Determine the (X, Y) coordinate at the center of the cell enclosing the given text.  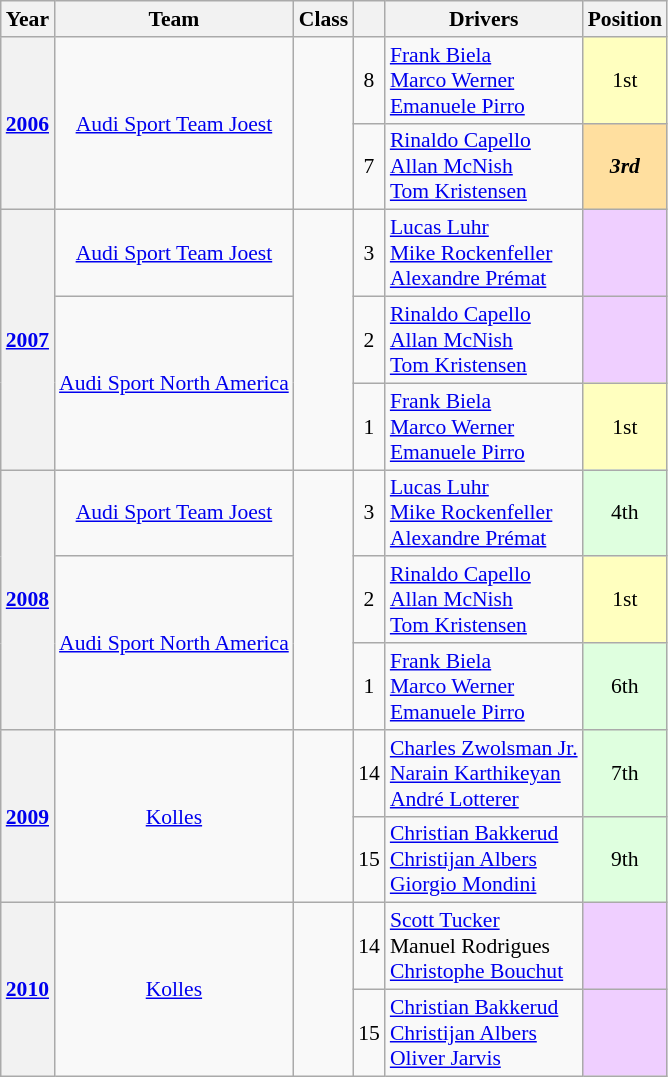
7 (369, 166)
7th (625, 774)
Class (324, 19)
Position (625, 19)
Year (28, 19)
3rd (625, 166)
Christian Bakkerud Christijan Albers Giorgio Mondini (484, 860)
6th (625, 686)
Drivers (484, 19)
Charles Zwolsman Jr. Narain Karthikeyan André Lotterer (484, 774)
Team (174, 19)
2006 (28, 124)
Scott Tucker Manuel Rodrigues Christophe Bouchut (484, 946)
Christian Bakkerud Christijan Albers Oliver Jarvis (484, 1034)
2007 (28, 340)
2008 (28, 600)
2010 (28, 990)
2009 (28, 816)
9th (625, 860)
8 (369, 80)
4th (625, 514)
